From the cell containing the given text, extract its center point as (X, Y) coordinate. 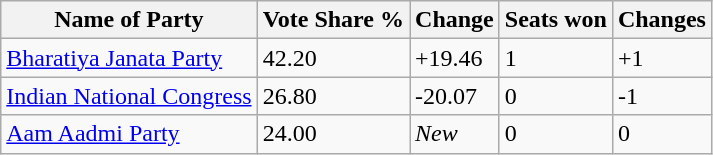
Bharatiya Janata Party (129, 58)
+1 (662, 58)
24.00 (333, 134)
Changes (662, 20)
-20.07 (455, 96)
Seats won (556, 20)
26.80 (333, 96)
42.20 (333, 58)
New (455, 134)
Indian National Congress (129, 96)
Vote Share % (333, 20)
+19.46 (455, 58)
Name of Party (129, 20)
1 (556, 58)
Change (455, 20)
-1 (662, 96)
Aam Aadmi Party (129, 134)
